Return [x, y] of the center of cell containing provided text 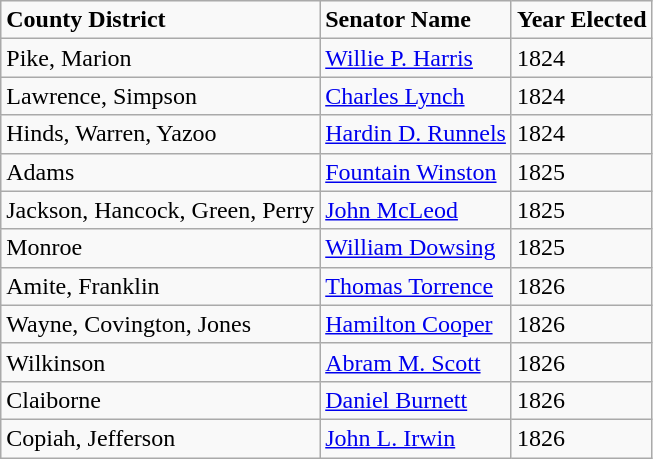
Wayne, Covington, Jones [160, 324]
Willie P. Harris [416, 58]
Hardin D. Runnels [416, 134]
Jackson, Hancock, Green, Perry [160, 210]
William Dowsing [416, 248]
Amite, Franklin [160, 286]
Year Elected [582, 20]
Charles Lynch [416, 96]
John L. Irwin [416, 438]
County District [160, 20]
Abram M. Scott [416, 362]
Copiah, Jefferson [160, 438]
Senator Name [416, 20]
Daniel Burnett [416, 400]
Hamilton Cooper [416, 324]
Pike, Marion [160, 58]
Fountain Winston [416, 172]
Lawrence, Simpson [160, 96]
Adams [160, 172]
Hinds, Warren, Yazoo [160, 134]
Claiborne [160, 400]
Wilkinson [160, 362]
Monroe [160, 248]
Thomas Torrence [416, 286]
John McLeod [416, 210]
